Return (x, y) of the center of cell containing provided text 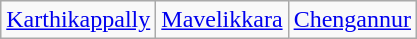
Chengannur (352, 20)
Mavelikkara (222, 20)
Karthikappally (78, 20)
